Locate the cell with the specified text and output its [X, Y] center coordinate. 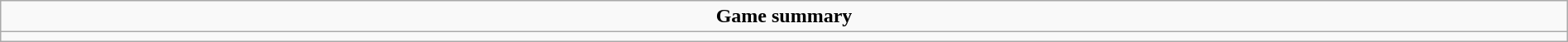
Game summary [784, 16]
